Determine the (X, Y) coordinate at the center of the cell enclosing the given text.  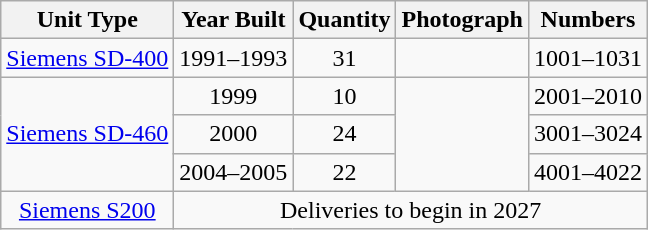
2004–2005 (234, 172)
10 (344, 96)
2000 (234, 134)
Siemens S200 (88, 210)
Siemens SD-400 (88, 58)
2001–2010 (588, 96)
24 (344, 134)
Siemens SD-460 (88, 134)
1991–1993 (234, 58)
Deliveries to begin in 2027 (411, 210)
Unit Type (88, 20)
Numbers (588, 20)
Quantity (344, 20)
3001–3024 (588, 134)
1999 (234, 96)
Year Built (234, 20)
22 (344, 172)
31 (344, 58)
1001–1031 (588, 58)
Photograph (462, 20)
4001–4022 (588, 172)
